Scan for the cell matching the given text and deliver its (x, y) coordinate at center. 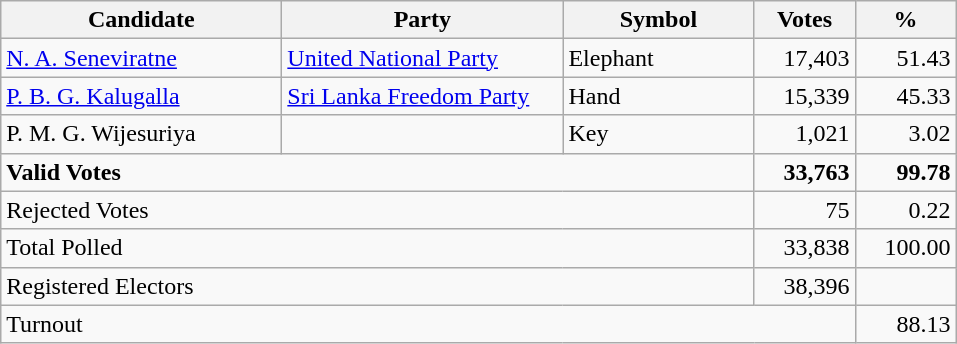
Sri Lanka Freedom Party (422, 96)
United National Party (422, 58)
P. M. G. Wijesuriya (142, 134)
88.13 (906, 324)
15,339 (804, 96)
Hand (658, 96)
75 (804, 210)
51.43 (906, 58)
Key (658, 134)
Elephant (658, 58)
3.02 (906, 134)
N. A. Seneviratne (142, 58)
Turnout (428, 324)
Valid Votes (378, 172)
0.22 (906, 210)
Party (422, 20)
38,396 (804, 286)
100.00 (906, 248)
99.78 (906, 172)
33,763 (804, 172)
Total Polled (378, 248)
1,021 (804, 134)
Rejected Votes (378, 210)
33,838 (804, 248)
Candidate (142, 20)
Symbol (658, 20)
Votes (804, 20)
17,403 (804, 58)
% (906, 20)
45.33 (906, 96)
P. B. G. Kalugalla (142, 96)
Registered Electors (378, 286)
